Scan for the cell matching the given text and deliver its [X, Y] coordinate at center. 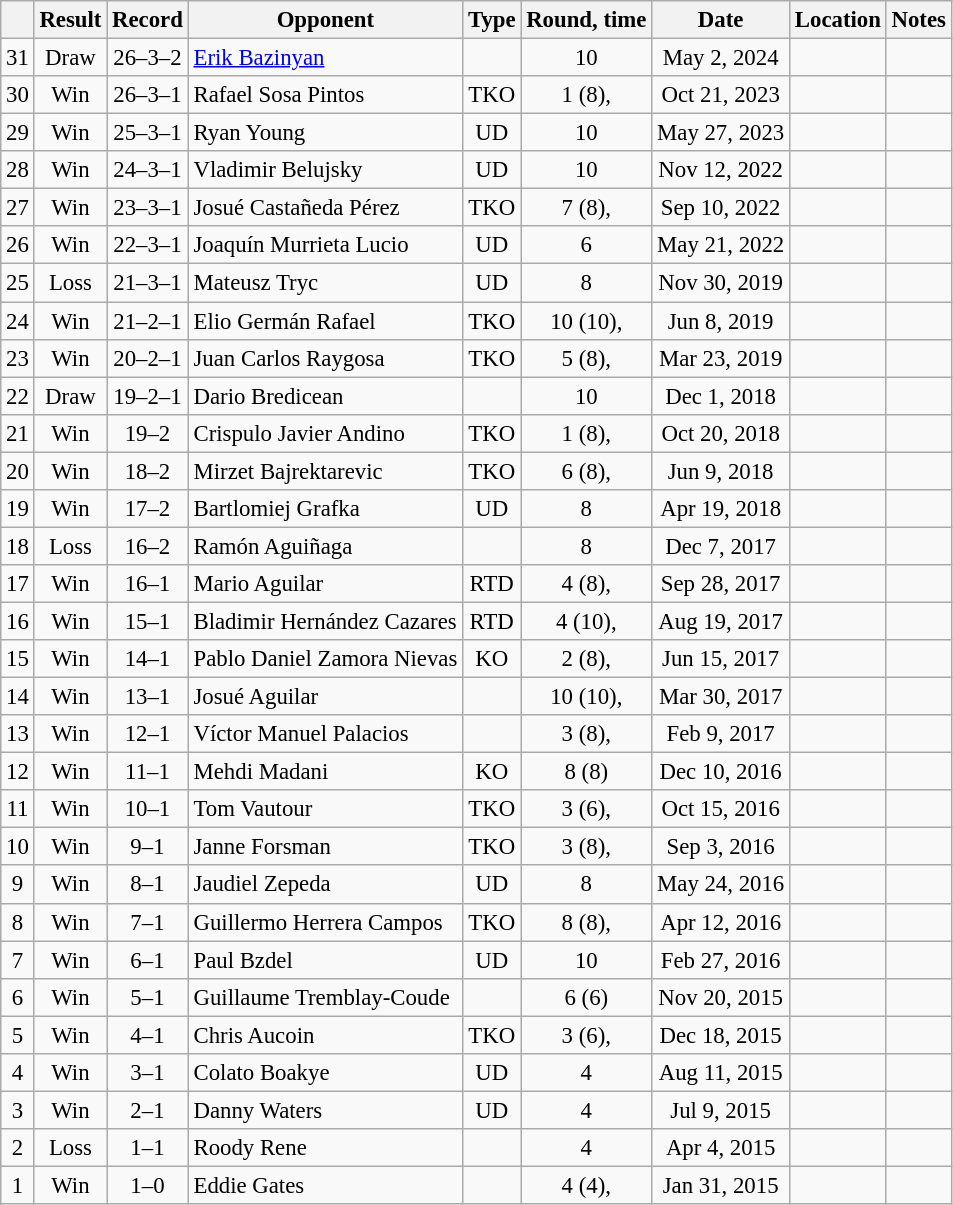
Dec 10, 2016 [721, 772]
8–1 [148, 885]
21–2–1 [148, 321]
May 24, 2016 [721, 885]
Dario Bredicean [325, 396]
Crispulo Javier Andino [325, 433]
Bladimir Hernández Cazares [325, 621]
Ramón Aguiñaga [325, 546]
Jaudiel Zepeda [325, 885]
19 [18, 509]
11–1 [148, 772]
Vladimir Belujsky [325, 170]
Sep 28, 2017 [721, 584]
Apr 12, 2016 [721, 922]
1–0 [148, 1185]
27 [18, 208]
13 [18, 734]
9–1 [148, 847]
25–3–1 [148, 133]
Juan Carlos Raygosa [325, 358]
Pablo Daniel Zamora Nievas [325, 659]
2 (8), [586, 659]
Sep 10, 2022 [721, 208]
Josué Castañeda Pérez [325, 208]
14–1 [148, 659]
12–1 [148, 734]
Jul 9, 2015 [721, 1110]
19–2–1 [148, 396]
8 (8) [586, 772]
Ryan Young [325, 133]
Colato Boakye [325, 1073]
Chris Aucoin [325, 1035]
Danny Waters [325, 1110]
May 27, 2023 [721, 133]
17–2 [148, 509]
4 (8), [586, 584]
25 [18, 283]
10–1 [148, 809]
23 [18, 358]
15 [18, 659]
16 [18, 621]
Result [70, 20]
Dec 1, 2018 [721, 396]
3–1 [148, 1073]
Mario Aguilar [325, 584]
24–3–1 [148, 170]
Jun 9, 2018 [721, 471]
Notes [918, 20]
17 [18, 584]
6–1 [148, 960]
Aug 11, 2015 [721, 1073]
13–1 [148, 697]
Joaquín Murrieta Lucio [325, 245]
May 21, 2022 [721, 245]
Jan 31, 2015 [721, 1185]
Mirzet Bajrektarevic [325, 471]
7 (8), [586, 208]
20 [18, 471]
31 [18, 58]
2–1 [148, 1110]
1 [18, 1185]
Date [721, 20]
Guillaume Tremblay-Coude [325, 997]
7–1 [148, 922]
Eddie Gates [325, 1185]
21–3–1 [148, 283]
Dec 18, 2015 [721, 1035]
18–2 [148, 471]
Jun 15, 2017 [721, 659]
Nov 30, 2019 [721, 283]
9 [18, 885]
Feb 9, 2017 [721, 734]
4 (4), [586, 1185]
18 [18, 546]
20–2–1 [148, 358]
7 [18, 960]
Dec 7, 2017 [721, 546]
12 [18, 772]
Type [492, 20]
Nov 12, 2022 [721, 170]
Josué Aguilar [325, 697]
23–3–1 [148, 208]
Location [838, 20]
Mehdi Madani [325, 772]
Paul Bzdel [325, 960]
Oct 21, 2023 [721, 95]
Roody Rene [325, 1148]
15–1 [148, 621]
May 2, 2024 [721, 58]
Aug 19, 2017 [721, 621]
Apr 4, 2015 [721, 1148]
3 [18, 1110]
24 [18, 321]
19–2 [148, 433]
14 [18, 697]
22–3–1 [148, 245]
Guillermo Herrera Campos [325, 922]
21 [18, 433]
Opponent [325, 20]
26 [18, 245]
5–1 [148, 997]
Bartlomiej Grafka [325, 509]
Mateusz Tryc [325, 283]
Tom Vautour [325, 809]
28 [18, 170]
Round, time [586, 20]
Feb 27, 2016 [721, 960]
5 [18, 1035]
2 [18, 1148]
29 [18, 133]
Record [148, 20]
Apr 19, 2018 [721, 509]
Erik Bazinyan [325, 58]
Sep 3, 2016 [721, 847]
Nov 20, 2015 [721, 997]
Rafael Sosa Pintos [325, 95]
16–2 [148, 546]
Oct 15, 2016 [721, 809]
11 [18, 809]
Oct 20, 2018 [721, 433]
Elio Germán Rafael [325, 321]
Janne Forsman [325, 847]
5 (8), [586, 358]
Jun 8, 2019 [721, 321]
26–3–1 [148, 95]
Mar 23, 2019 [721, 358]
8 (8), [586, 922]
Víctor Manuel Palacios [325, 734]
30 [18, 95]
4 (10), [586, 621]
16–1 [148, 584]
6 (8), [586, 471]
Mar 30, 2017 [721, 697]
4–1 [148, 1035]
26–3–2 [148, 58]
1–1 [148, 1148]
22 [18, 396]
6 (6) [586, 997]
